Scan for the cell matching the given text and deliver its (X, Y) coordinate at center. 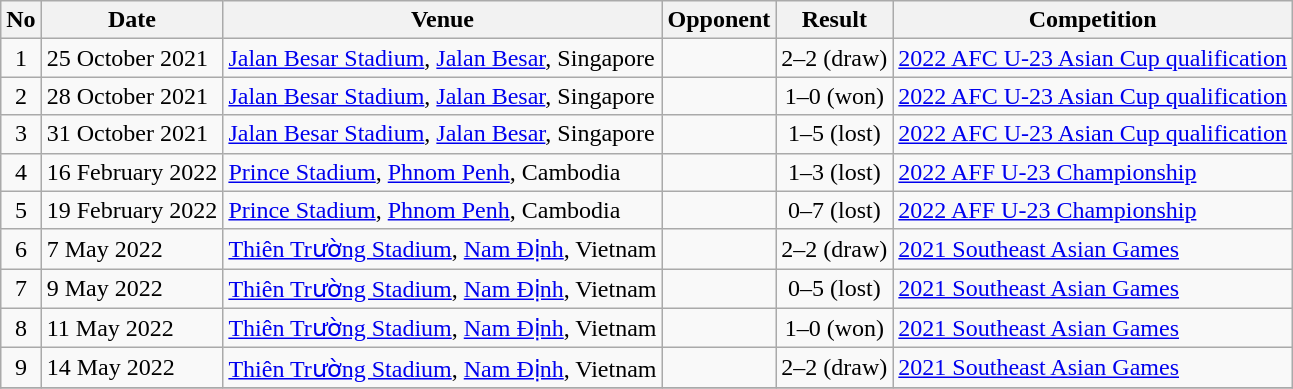
1–5 (lost) (834, 134)
Date (132, 20)
31 October 2021 (132, 134)
3 (21, 134)
0–7 (lost) (834, 210)
25 October 2021 (132, 58)
2 (21, 96)
9 (21, 368)
Venue (442, 20)
19 February 2022 (132, 210)
7 (21, 289)
14 May 2022 (132, 368)
28 October 2021 (132, 96)
Result (834, 20)
6 (21, 249)
8 (21, 328)
1 (21, 58)
16 February 2022 (132, 172)
0–5 (lost) (834, 289)
No (21, 20)
7 May 2022 (132, 249)
9 May 2022 (132, 289)
Opponent (719, 20)
1–3 (lost) (834, 172)
5 (21, 210)
4 (21, 172)
Competition (1093, 20)
11 May 2022 (132, 328)
